Capture the cell that displays the provided text and extract its [X, Y] central coordinate. 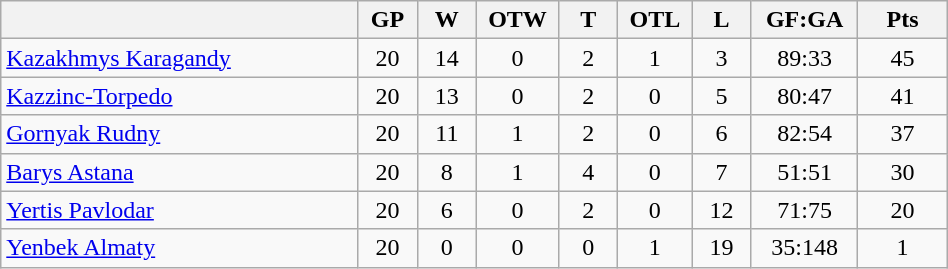
5 [722, 96]
13 [446, 96]
11 [446, 134]
12 [722, 210]
37 [902, 134]
GP [388, 20]
89:33 [804, 58]
OTW [518, 20]
82:54 [804, 134]
80:47 [804, 96]
Yenbek Almaty [180, 248]
71:75 [804, 210]
14 [446, 58]
51:51 [804, 172]
30 [902, 172]
Pts [902, 20]
7 [722, 172]
Yertis Pavlodar [180, 210]
19 [722, 248]
45 [902, 58]
Barys Astana [180, 172]
Kazzinc-Torpedo [180, 96]
OTL [655, 20]
Kazakhmys Karagandy [180, 58]
GF:GA [804, 20]
T [588, 20]
4 [588, 172]
Gornyak Rudny [180, 134]
41 [902, 96]
8 [446, 172]
35:148 [804, 248]
L [722, 20]
3 [722, 58]
W [446, 20]
